Detect which cell encompasses the target text, then output its [x, y] center coordinate. 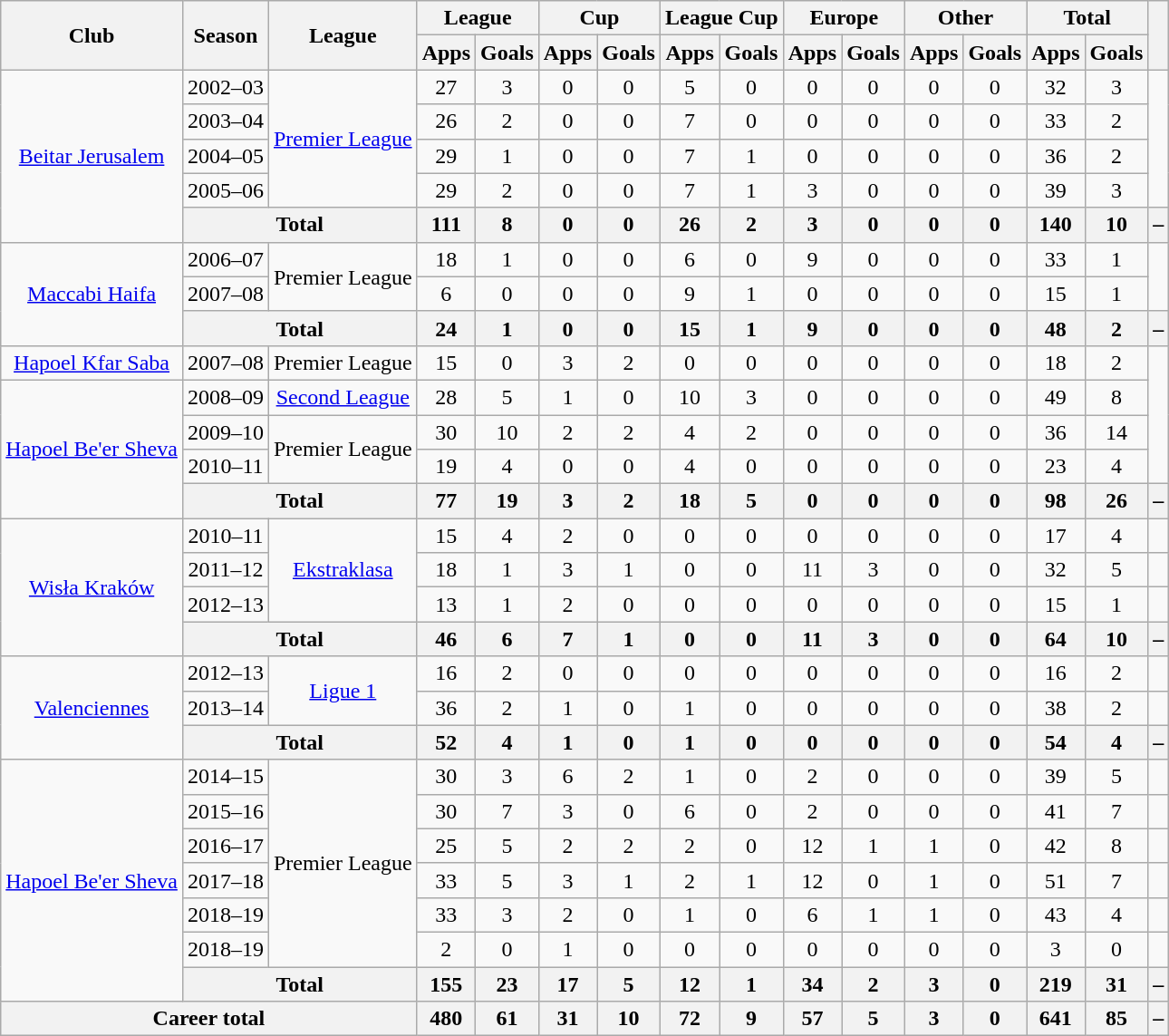
48 [1056, 328]
Hapoel Kfar Saba [92, 363]
Beitar Jerusalem [92, 156]
Cup [599, 18]
2008–09 [225, 397]
Wisła Kraków [92, 587]
13 [446, 605]
2004–05 [225, 156]
51 [1056, 880]
98 [1056, 501]
2011–12 [225, 570]
57 [812, 1019]
38 [1056, 708]
72 [689, 1019]
41 [1056, 811]
Second League [343, 397]
64 [1056, 639]
77 [446, 501]
2009–10 [225, 432]
2016–17 [225, 846]
641 [1056, 1019]
43 [1056, 915]
2006–07 [225, 259]
Ekstraklasa [343, 570]
2015–16 [225, 811]
14 [1116, 432]
League Cup [721, 18]
24 [446, 328]
46 [446, 639]
2005–06 [225, 190]
Other [965, 18]
Europe [844, 18]
28 [446, 397]
155 [446, 983]
Ligue 1 [343, 691]
42 [1056, 846]
2017–18 [225, 880]
Valenciennes [92, 708]
219 [1056, 983]
34 [812, 983]
480 [446, 1019]
54 [1056, 742]
52 [446, 742]
Maccabi Haifa [92, 294]
61 [507, 1019]
140 [1056, 225]
27 [446, 87]
85 [1116, 1019]
2014–15 [225, 777]
2002–03 [225, 87]
111 [446, 225]
Club [92, 35]
Career total [208, 1019]
2013–14 [225, 708]
Season [225, 35]
2003–04 [225, 121]
49 [1056, 397]
25 [446, 846]
